Search for the cell housing the specified text and yield its (x, y) center coordinate. 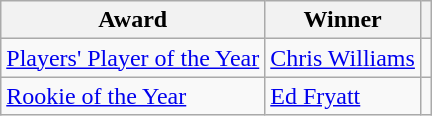
Winner (343, 20)
Ed Fryatt (343, 96)
Players' Player of the Year (133, 58)
Chris Williams (343, 58)
Rookie of the Year (133, 96)
Award (133, 20)
